Find where the given text appears and provide that cell's center as (x, y) coordinate. 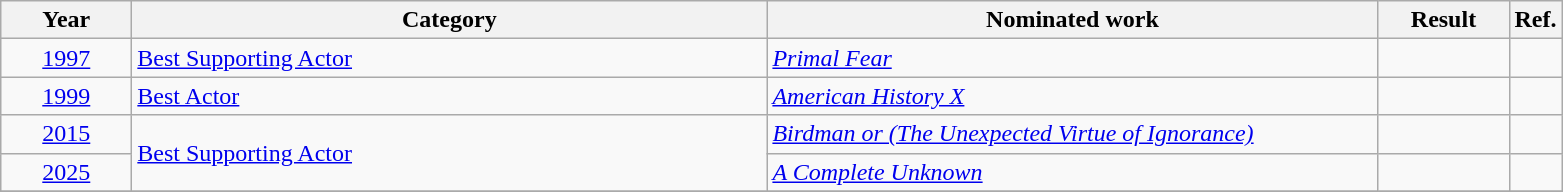
Result (1444, 20)
Category (450, 20)
Primal Fear (1072, 58)
2025 (66, 172)
Year (66, 20)
1997 (66, 58)
Nominated work (1072, 20)
Best Actor (450, 96)
2015 (66, 134)
Ref. (1536, 20)
American History X (1072, 96)
1999 (66, 96)
A Complete Unknown (1072, 172)
Birdman or (The Unexpected Virtue of Ignorance) (1072, 134)
